For the text-containing cell, return its midpoint in [x, y] coordinate format. 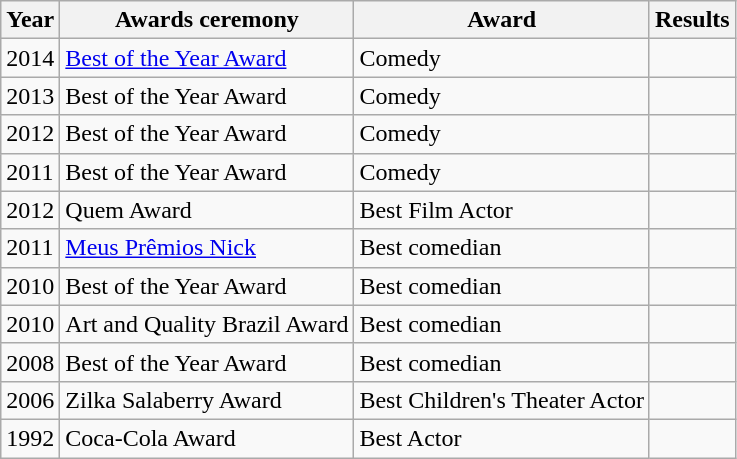
Meus Prêmios Nick [207, 248]
Best Film Actor [502, 210]
Year [30, 20]
2013 [30, 96]
Zilka Salaberry Award [207, 400]
Coca-Cola Award [207, 438]
Awards ceremony [207, 20]
Award [502, 20]
2014 [30, 58]
Results [692, 20]
Quem Award [207, 210]
Best Children's Theater Actor [502, 400]
2008 [30, 362]
Art and Quality Brazil Award [207, 324]
Best Actor [502, 438]
1992 [30, 438]
2006 [30, 400]
